Locate the cell with the specified text and output its (x, y) center coordinate. 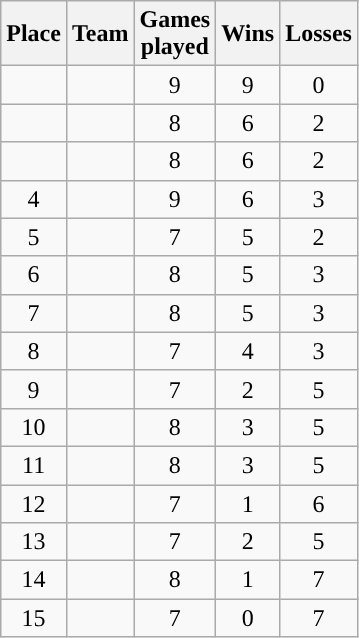
12 (34, 503)
Wins (248, 34)
Place (34, 34)
14 (34, 580)
Gamesplayed (175, 34)
13 (34, 542)
Team (100, 34)
Losses (319, 34)
15 (34, 618)
10 (34, 427)
11 (34, 465)
